Pinpoint the cell where the given text exists, returning its [X, Y] midpoint coordinate. 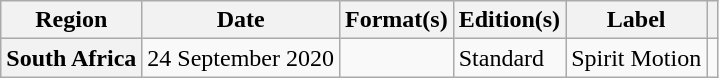
Format(s) [397, 20]
Edition(s) [509, 20]
Label [636, 20]
Region [72, 20]
Spirit Motion [636, 58]
Date [241, 20]
24 September 2020 [241, 58]
South Africa [72, 58]
Standard [509, 58]
